Search for the cell housing the specified text and yield its (X, Y) center coordinate. 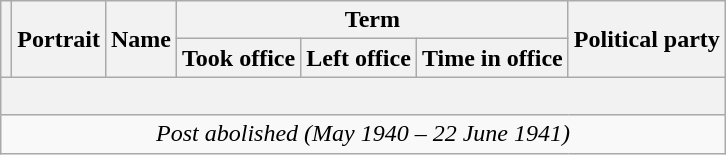
Political party (646, 39)
Took office (239, 58)
Name (140, 39)
Term (373, 20)
Time in office (492, 58)
Post abolished (May 1940 – 22 June 1941) (364, 134)
Portrait (59, 39)
Left office (359, 58)
